Find where the given text appears and provide that cell's center as [x, y] coordinate. 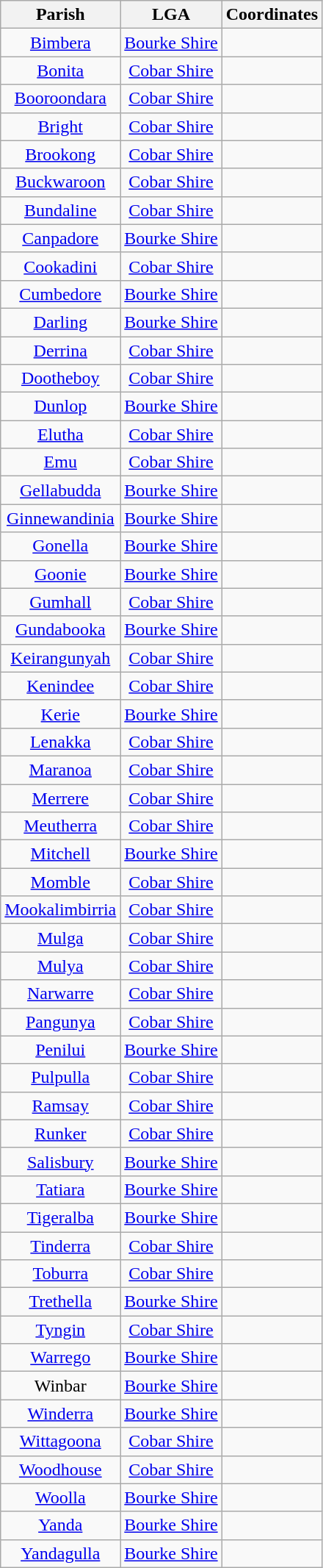
Salisbury [60, 1161]
Bonita [60, 71]
Mulga [60, 938]
Winderra [60, 1414]
Parish [60, 15]
Narwarre [60, 994]
Tigeralba [60, 1217]
Wittagoona [60, 1442]
Bimbera [60, 43]
Darling [60, 322]
Dunlop [60, 407]
Kerie [60, 714]
Pulpulla [60, 1078]
Penilui [60, 1050]
Cookadini [60, 266]
Gellabudda [60, 490]
Woodhouse [60, 1469]
Runker [60, 1134]
Pangunya [60, 1022]
Emu [60, 462]
Merrere [60, 798]
Ginnewandinia [60, 518]
Gonella [60, 546]
Mitchell [60, 854]
Toburra [60, 1274]
Mookalimbirria [60, 910]
Coordinates [272, 15]
Canpadore [60, 238]
Gumhall [60, 602]
Woolla [60, 1497]
Warrego [60, 1358]
LGA [171, 15]
Winbar [60, 1386]
Momble [60, 882]
Maranoa [60, 770]
Dootheboy [60, 379]
Elutha [60, 434]
Tatiara [60, 1189]
Yanda [60, 1525]
Tinderra [60, 1246]
Gundabooka [60, 630]
Tyngin [60, 1330]
Booroondara [60, 99]
Yandagulla [60, 1553]
Bright [60, 126]
Buckwaroon [60, 182]
Lenakka [60, 742]
Ramsay [60, 1106]
Mulya [60, 966]
Trethella [60, 1302]
Derrina [60, 351]
Meutherra [60, 826]
Kenindee [60, 686]
Bundaline [60, 210]
Cumbedore [60, 294]
Keirangunyah [60, 658]
Goonie [60, 574]
Brookong [60, 154]
